Return (x, y) of the center of cell containing provided text 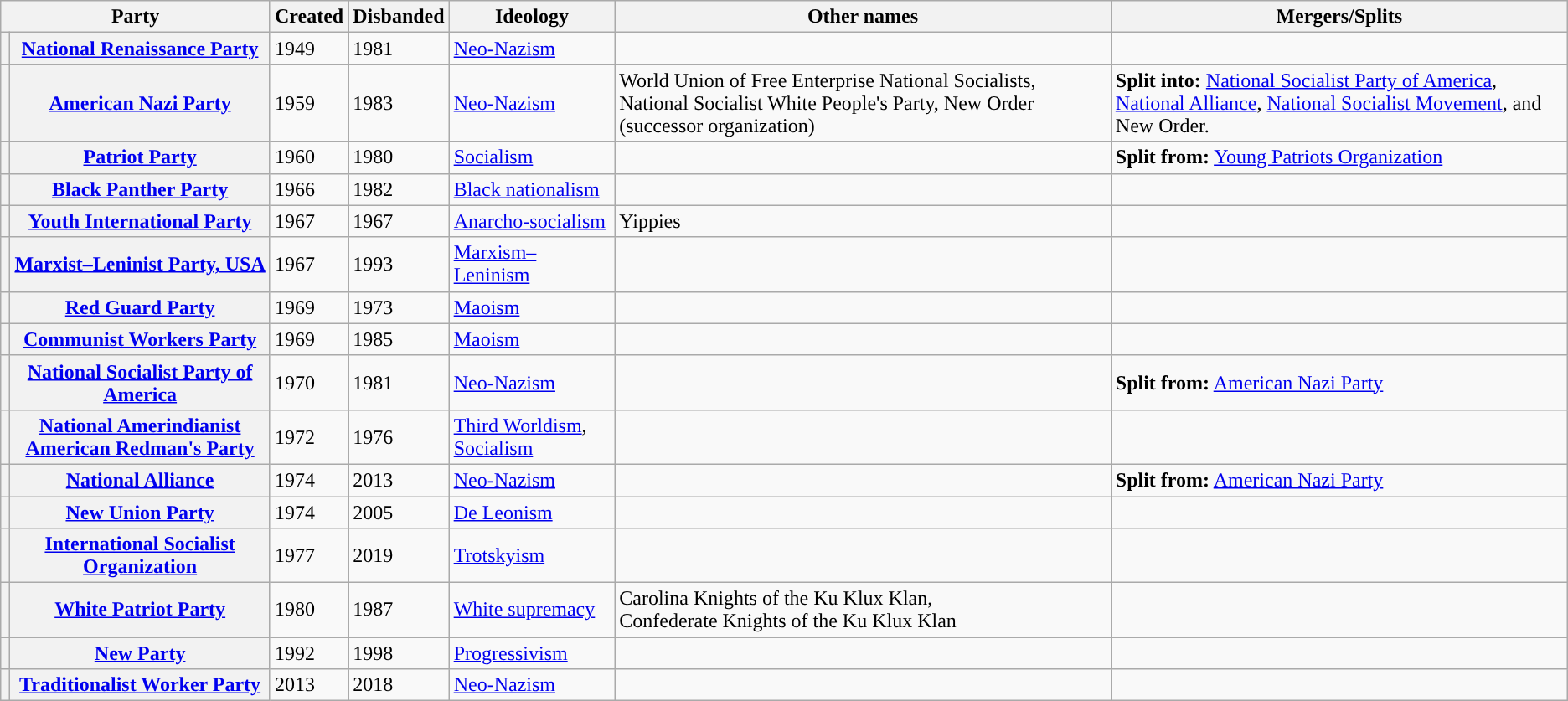
National Renaissance Party (141, 49)
1970 (308, 382)
Black nationalism (532, 189)
Trotskyism (532, 556)
Traditionalist Worker Party (141, 685)
1998 (399, 653)
National Socialist Party of America (141, 382)
Red Guard Party (141, 307)
New Party (141, 653)
Disbanded (399, 17)
Marxist–Leninist Party, USA (141, 265)
Communist Workers Party (141, 339)
Carolina Knights of the Ku Klux Klan,Confederate Knights of the Ku Klux Klan (863, 610)
White Patriot Party (141, 610)
1982 (399, 189)
Marxism–Leninism (532, 265)
1983 (399, 103)
Other names (863, 17)
Split from: Young Patriots Organization (1338, 157)
1960 (308, 157)
1966 (308, 189)
1977 (308, 556)
1972 (308, 437)
1993 (399, 265)
New Union Party (141, 512)
Anarcho-socialism (532, 221)
World Union of Free Enterprise National Socialists, National Socialist White People's Party, New Order (successor organization) (863, 103)
Third Worldism, Socialism (532, 437)
Youth International Party (141, 221)
National Amerindianist American Redman's Party (141, 437)
1987 (399, 610)
1976 (399, 437)
Progressivism (532, 653)
White supremacy (532, 610)
1992 (308, 653)
1985 (399, 339)
Party (136, 17)
Black Panther Party (141, 189)
Yippies (863, 221)
1949 (308, 49)
American Nazi Party (141, 103)
2005 (399, 512)
National Alliance (141, 480)
Ideology (532, 17)
Split into: National Socialist Party of America, National Alliance, National Socialist Movement, and New Order. (1338, 103)
Patriot Party (141, 157)
2018 (399, 685)
2019 (399, 556)
Created (308, 17)
Mergers/Splits (1338, 17)
1959 (308, 103)
Socialism (532, 157)
International Socialist Organization (141, 556)
1973 (399, 307)
De Leonism (532, 512)
